Output the [X, Y] coordinate of the center of the cell containing the given text.  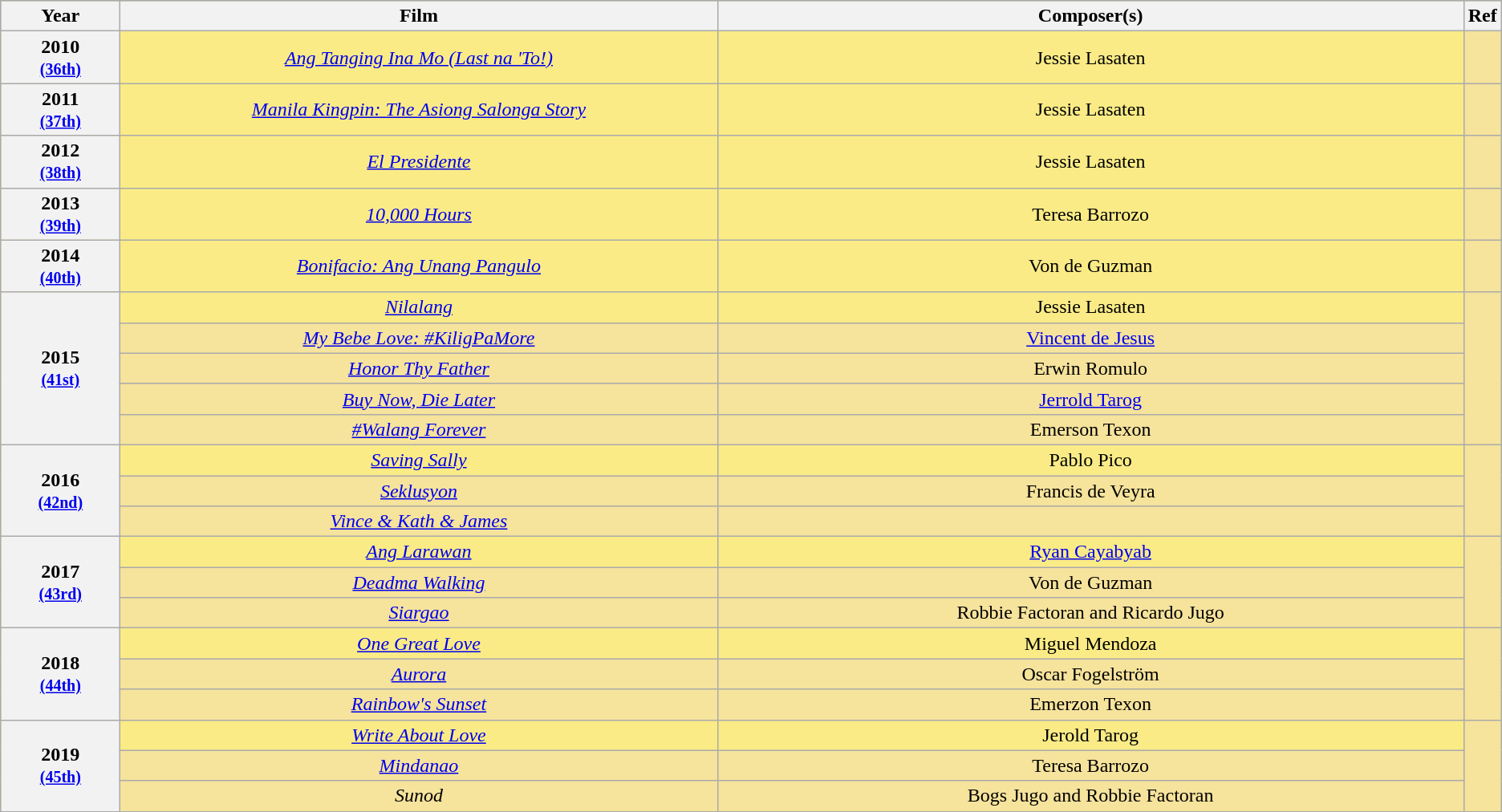
Year [61, 16]
Composer(s) [1090, 16]
Erwin Romulo [1090, 368]
Honor Thy Father [419, 368]
Bogs Jugo and Robbie Factoran [1090, 796]
Film [419, 16]
2017 (43rd) [61, 583]
2019 (45th) [61, 765]
Rainbow's Sunset [419, 704]
2016 (42nd) [61, 490]
Francis de Veyra [1090, 490]
Jerold Tarog [1090, 735]
Sunod [419, 796]
2015 (41st) [61, 368]
Miguel Mendoza [1090, 644]
Nilalang [419, 307]
Ang Tanging Ina Mo (Last na 'To!) [419, 58]
Saving Sally [419, 460]
Vince & Kath & James [419, 522]
2018 (44th) [61, 674]
Deadma Walking [419, 583]
Mindanao [419, 765]
Pablo Pico [1090, 460]
El Presidente [419, 162]
Robbie Factoran and Ricardo Jugo [1090, 613]
10,000 Hours [419, 213]
Emerzon Texon [1090, 704]
#Walang Forever [419, 429]
Jerrold Tarog [1090, 399]
2010 (36th) [61, 58]
Bonifacio: Ang Unang Pangulo [419, 266]
Write About Love [419, 735]
2012 (38th) [61, 162]
Oscar Fogelström [1090, 674]
Manila Kingpin: The Asiong Salonga Story [419, 109]
Siargao [419, 613]
My Bebe Love: #KiligPaMore [419, 338]
2013 (39th) [61, 213]
Ang Larawan [419, 552]
2014 (40th) [61, 266]
2011 (37th) [61, 109]
Vincent de Jesus [1090, 338]
Aurora [419, 674]
One Great Love [419, 644]
Emerson Texon [1090, 429]
Ref [1483, 16]
Seklusyon [419, 490]
Ryan Cayabyab [1090, 552]
Buy Now, Die Later [419, 399]
